Scan for the cell matching the given text and deliver its (X, Y) coordinate at center. 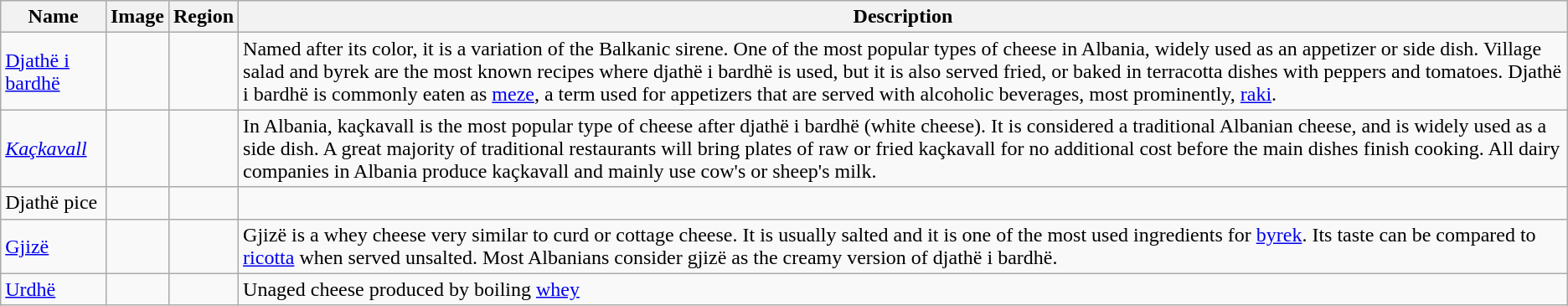
Name (54, 17)
Djathë i bardhë (54, 71)
Description (903, 17)
Urdhë (54, 289)
Unaged cheese produced by boiling whey (903, 289)
Region (203, 17)
Kaçkavall (54, 148)
Gjizë (54, 246)
Image (137, 17)
Djathë pice (54, 203)
